Scan for the cell matching the given text and deliver its (X, Y) coordinate at center. 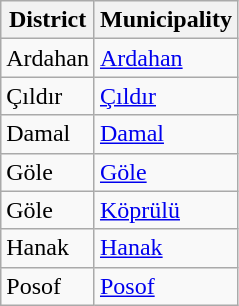
District (48, 20)
Köprülü (166, 210)
Municipality (166, 20)
